Search for the cell housing the specified text and yield its (X, Y) center coordinate. 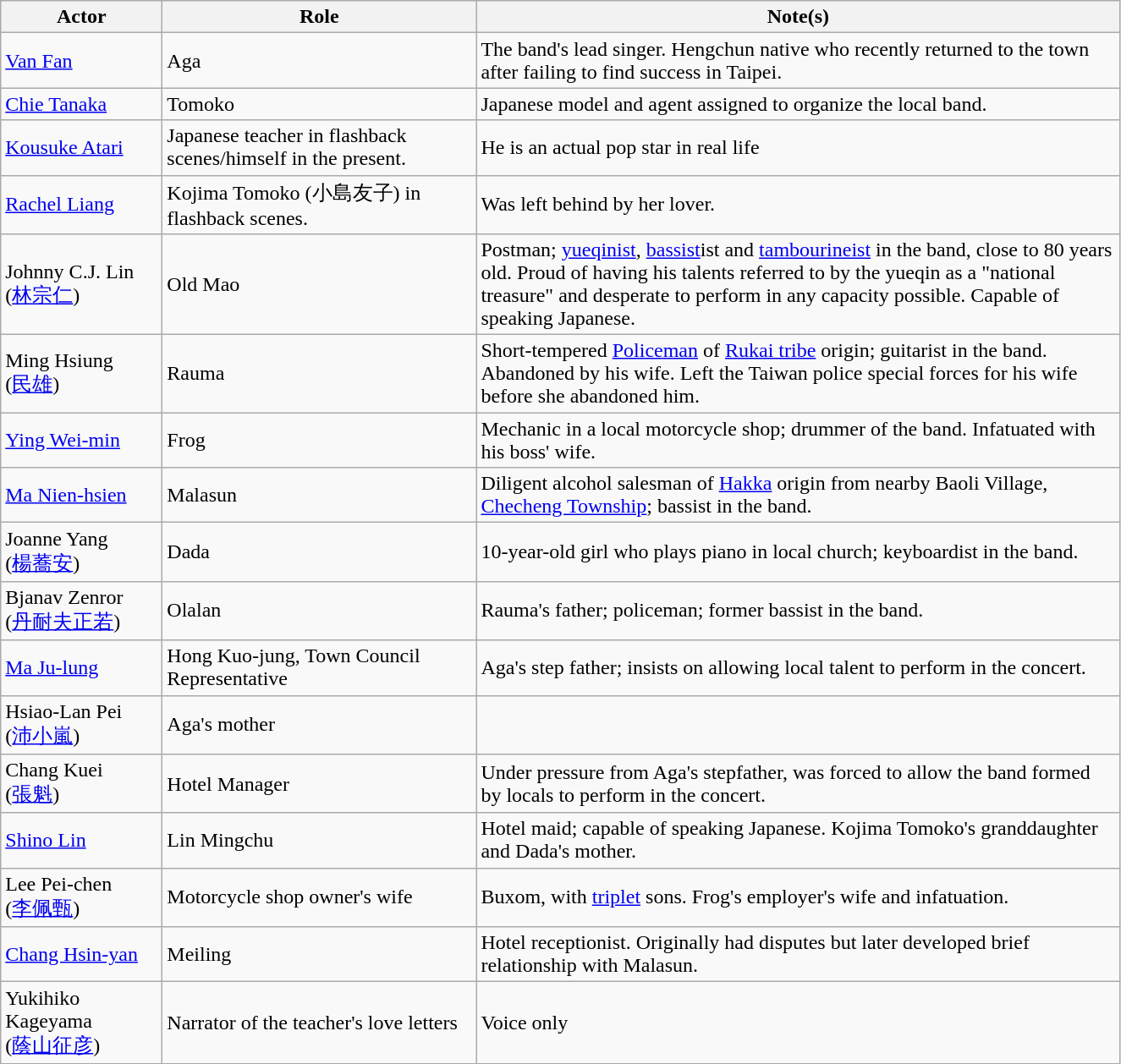
Rachel Liang (81, 205)
Under pressure from Aga's stepfather, was forced to allow the band formed by locals to perform in the concert. (799, 784)
Joanne Yang(楊蕎安) (81, 552)
Chie Tanaka (81, 104)
Frog (320, 440)
Old Mao (320, 284)
Lin Mingchu (320, 841)
Japanese teacher in flashback scenes/himself in the present. (320, 147)
Buxom, with triplet sons. Frog's employer's wife and infatuation. (799, 897)
He is an actual pop star in real life (799, 147)
Rauma (320, 374)
Was left behind by her lover. (799, 205)
Bjanav Zenror(丹耐夫正若) (81, 611)
Ying Wei-min (81, 440)
Malasun (320, 496)
Note(s) (799, 17)
Rauma's father; policeman; former bassist in the band. (799, 611)
Hsiao-Lan Pei(沛小嵐) (81, 725)
Lee Pei-chen(李佩甄) (81, 897)
Mechanic in a local motorcycle shop; drummer of the band. Infatuated with his boss' wife. (799, 440)
Role (320, 17)
Narrator of the teacher's love letters (320, 1023)
The band's lead singer. Hengchun native who recently returned to the town after failing to find success in Taipei. (799, 61)
Aga's mother (320, 725)
Ma Ju-lung (81, 668)
Tomoko (320, 104)
Actor (81, 17)
Van Fan (81, 61)
Ming Hsiung(民雄) (81, 374)
Ma Nien-hsien (81, 496)
Hotel receptionist. Originally had disputes but later developed brief relationship with Malasun. (799, 954)
Chang Hsin-yan (81, 954)
Diligent alcohol salesman of Hakka origin from nearby Baoli Village, Checheng Township; bassist in the band. (799, 496)
Hotel maid; capable of speaking Japanese. Kojima Tomoko's granddaughter and Dada's mother. (799, 841)
Kojima Tomoko (小島友子) in flashback scenes. (320, 205)
Yukihiko Kageyama(蔭山征彦) (81, 1023)
Johnny C.J. Lin(林宗仁) (81, 284)
Kousuke Atari (81, 147)
Japanese model and agent assigned to organize the local band. (799, 104)
Aga (320, 61)
Motorcycle shop owner's wife (320, 897)
Dada (320, 552)
Olalan (320, 611)
Aga's step father; insists on allowing local talent to perform in the concert. (799, 668)
Shino Lin (81, 841)
10-year-old girl who plays piano in local church; keyboardist in the band. (799, 552)
Hong Kuo-jung, Town Council Representative (320, 668)
Voice only (799, 1023)
Meiling (320, 954)
Chang Kuei(張魁) (81, 784)
Hotel Manager (320, 784)
